Detect which cell encompasses the target text, then output its [x, y] center coordinate. 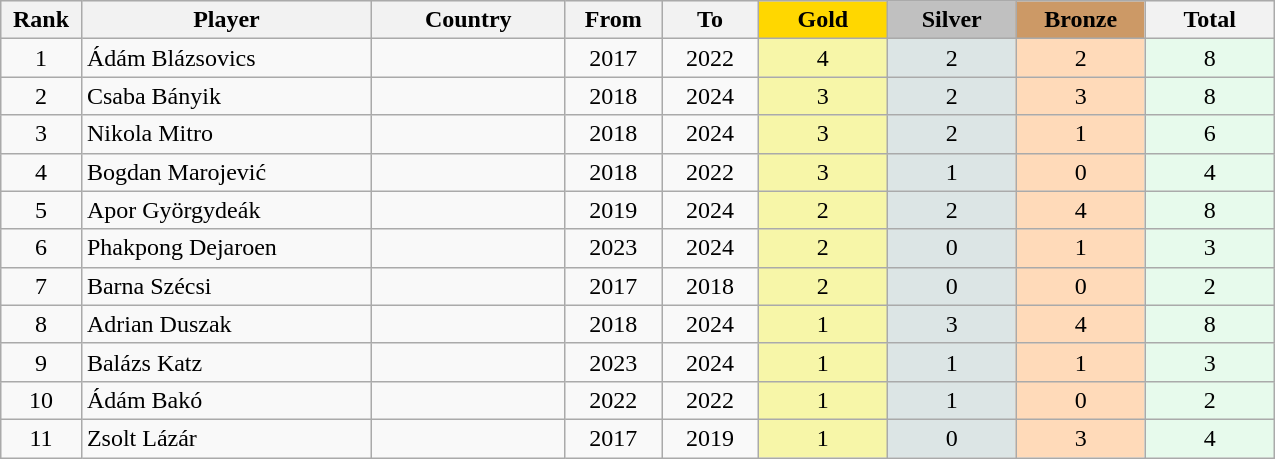
9 [42, 362]
Balázs Katz [226, 362]
Csaba Bányik [226, 96]
5 [42, 210]
Phakpong Dejaroen [226, 248]
Gold [822, 20]
Ádám Bakó [226, 400]
Apor Györgydeák [226, 210]
Bogdan Marojević [226, 172]
Nikola Mitro [226, 134]
11 [42, 438]
7 [42, 286]
10 [42, 400]
Country [468, 20]
From [614, 20]
Player [226, 20]
Silver [952, 20]
Ádám Blázsovics [226, 58]
Rank [42, 20]
Adrian Duszak [226, 324]
To [710, 20]
Bronze [1080, 20]
Zsolt Lázár [226, 438]
Total [1210, 20]
Barna Szécsi [226, 286]
